Find where the given text appears and provide that cell's center as [x, y] coordinate. 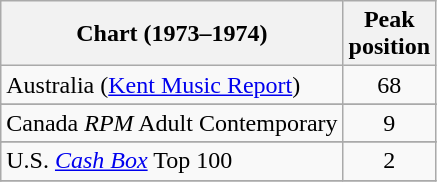
2 [389, 161]
9 [389, 123]
68 [389, 85]
U.S. Cash Box Top 100 [172, 161]
Canada RPM Adult Contemporary [172, 123]
Peakposition [389, 34]
Australia (Kent Music Report) [172, 85]
Chart (1973–1974) [172, 34]
